Identify which cell holds the provided text, then report its [x, y] central coordinate. 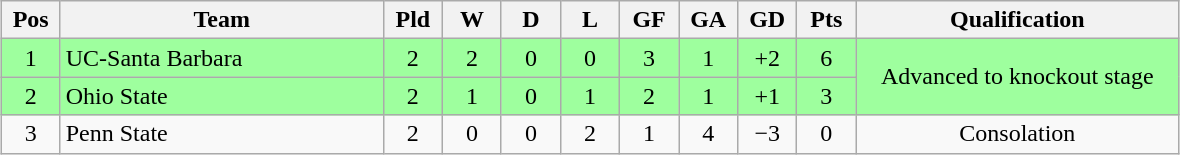
Consolation [1018, 134]
+2 [768, 58]
GF [650, 20]
Advanced to knockout stage [1018, 77]
UC-Santa Barbara [222, 58]
L [590, 20]
Qualification [1018, 20]
+1 [768, 96]
Team [222, 20]
Pos [30, 20]
4 [708, 134]
Pld [412, 20]
Penn State [222, 134]
Ohio State [222, 96]
GD [768, 20]
D [530, 20]
6 [826, 58]
W [472, 20]
Pts [826, 20]
−3 [768, 134]
GA [708, 20]
